For the text-containing cell, return its midpoint in [X, Y] coordinate format. 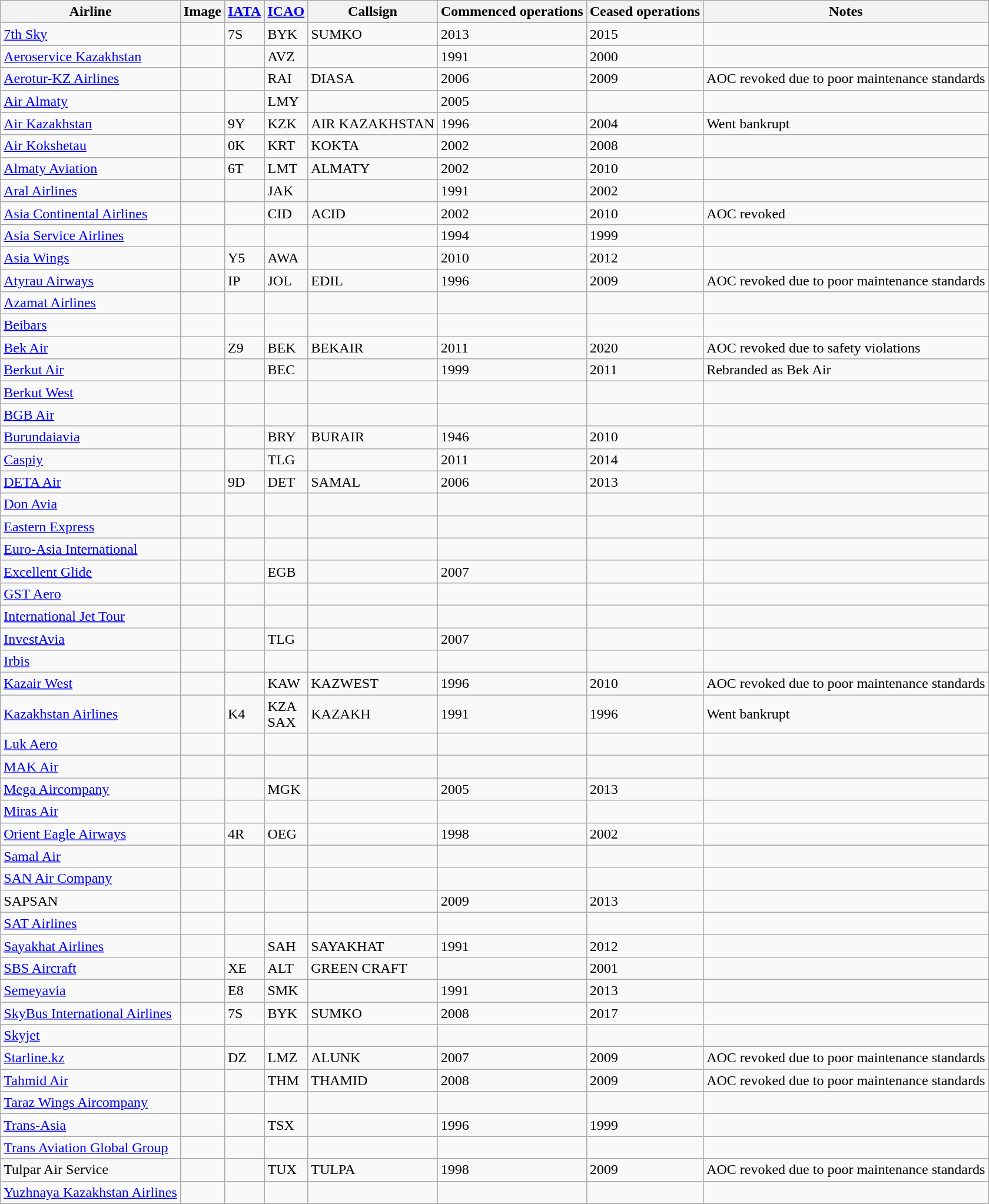
Kazakhstan Airlines [91, 714]
ACID [373, 213]
AWA [286, 258]
JOL [286, 281]
9D [244, 482]
Air Kazakhstan [91, 124]
Airline [91, 12]
2001 [645, 968]
Don Avia [91, 504]
KAZWEST [373, 684]
Samal Air [91, 856]
Luk Aero [91, 744]
Skyjet [91, 1036]
ICAO [286, 12]
7th Sky [91, 34]
Beibars [91, 325]
BEC [286, 370]
KZK [286, 124]
EGB [286, 571]
AIR KAZAKHSTAN [373, 124]
International Jet Tour [91, 616]
Asia Wings [91, 258]
Miras Air [91, 811]
6T [244, 168]
Irbis [91, 661]
Trans Aviation Global Group [91, 1148]
MAK Air [91, 767]
SBS Aircraft [91, 968]
Semeyavia [91, 990]
Euro-Asia International [91, 549]
Y5 [244, 258]
Excellent Glide [91, 571]
Asia Continental Airlines [91, 213]
Atyrau Airways [91, 281]
4R [244, 834]
DETA Air [91, 482]
Z9 [244, 348]
Orient Eagle Airways [91, 834]
BRY [286, 437]
SAN Air Company [91, 879]
RAI [286, 79]
BURAIR [373, 437]
SAH [286, 946]
Berkut Air [91, 370]
Air Kokshetau [91, 146]
Commenced operations [512, 12]
ALUNK [373, 1058]
LMY [286, 101]
TULPA [373, 1170]
Asia Service Airlines [91, 235]
KAW [286, 684]
Caspiy [91, 460]
Azamat Airlines [91, 303]
K4 [244, 714]
2017 [645, 1013]
KZASAX [286, 714]
1994 [512, 235]
ALT [286, 968]
Trans-Asia [91, 1125]
GREEN CRAFT [373, 968]
XE [244, 968]
KRT [286, 146]
Kazair West [91, 684]
CID [286, 213]
ALMATY [373, 168]
Ceased operations [645, 12]
SAT Airlines [91, 923]
2020 [645, 348]
Berkut West [91, 393]
TUX [286, 1170]
Rebranded as Bek Air [846, 370]
DZ [244, 1058]
Aral Airlines [91, 191]
Aeroservice Kazakhstan [91, 56]
E8 [244, 990]
Sayakhat Airlines [91, 946]
Notes [846, 12]
BGB Air [91, 415]
DIASA [373, 79]
SkyBus International Airlines [91, 1013]
AVZ [286, 56]
2015 [645, 34]
Aerotur-KZ Airlines [91, 79]
9Y [244, 124]
BEK [286, 348]
2000 [645, 56]
THAMID [373, 1080]
AOC revoked due to safety violations [846, 348]
MGK [286, 789]
Tahmid Air [91, 1080]
LMZ [286, 1058]
AOC revoked [846, 213]
KOKTA [373, 146]
LMT [286, 168]
SAPSAN [91, 901]
DET [286, 482]
JAK [286, 191]
OEG [286, 834]
Mega Aircompany [91, 789]
Taraz Wings Aircompany [91, 1103]
2014 [645, 460]
BEKAIR [373, 348]
IP [244, 281]
EDIL [373, 281]
Almaty Aviation [91, 168]
Air Almaty [91, 101]
InvestAvia [91, 638]
Burundaiavia [91, 437]
0K [244, 146]
Yuzhnaya Kazakhstan Airlines [91, 1192]
Image [203, 12]
IATA [244, 12]
2004 [645, 124]
Tulpar Air Service [91, 1170]
1946 [512, 437]
Eastern Express [91, 527]
SMK [286, 990]
TSX [286, 1125]
KAZAKH [373, 714]
Callsign [373, 12]
Bek Air [91, 348]
THM [286, 1080]
SAMAL [373, 482]
SAYAKHAT [373, 946]
Starline.kz [91, 1058]
GST Aero [91, 594]
